Find where the given text appears and provide that cell's center as (X, Y) coordinate. 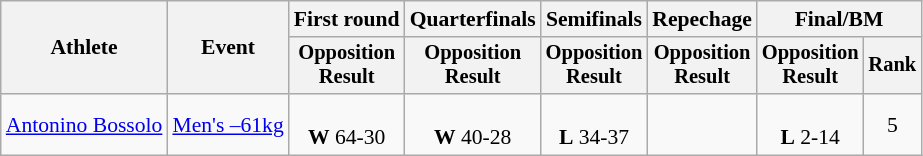
W 64-30 (347, 124)
Final/BM (839, 19)
5 (893, 124)
Athlete (84, 48)
Rank (893, 66)
Men's –61kg (228, 124)
Semifinals (594, 19)
L 34-37 (594, 124)
L 2-14 (810, 124)
First round (347, 19)
Event (228, 48)
W 40-28 (473, 124)
Antonino Bossolo (84, 124)
Repechage (702, 19)
Quarterfinals (473, 19)
